Detect which cell encompasses the target text, then output its (x, y) center coordinate. 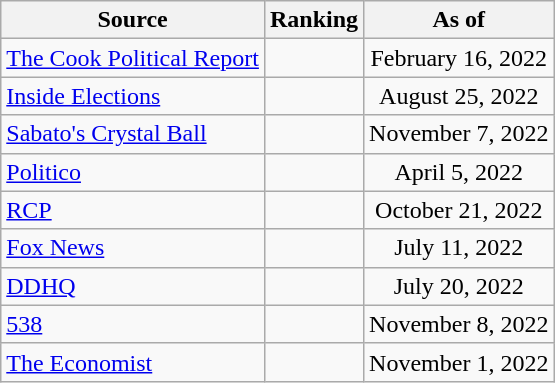
Fox News (133, 248)
Source (133, 20)
November 8, 2022 (459, 324)
RCP (133, 210)
November 7, 2022 (459, 134)
538 (133, 324)
Sabato's Crystal Ball (133, 134)
Politico (133, 172)
October 21, 2022 (459, 210)
July 11, 2022 (459, 248)
As of (459, 20)
November 1, 2022 (459, 362)
Ranking (314, 20)
July 20, 2022 (459, 286)
February 16, 2022 (459, 58)
The Economist (133, 362)
August 25, 2022 (459, 96)
DDHQ (133, 286)
Inside Elections (133, 96)
The Cook Political Report (133, 58)
April 5, 2022 (459, 172)
